Determine the [x, y] coordinate at the center of the cell enclosing the given text.  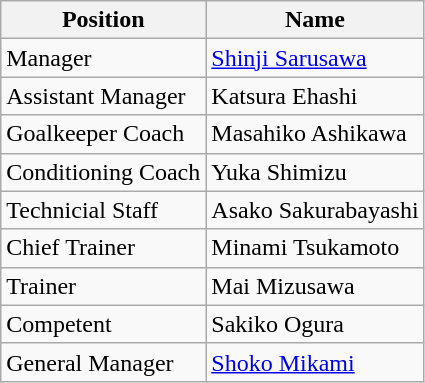
Minami Tsukamoto [315, 248]
Shinji Sarusawa [315, 58]
Assistant Manager [104, 96]
Technicial Staff [104, 210]
Trainer [104, 286]
Conditioning Coach [104, 172]
Asako Sakurabayashi [315, 210]
Masahiko Ashikawa [315, 134]
General Manager [104, 362]
Competent [104, 324]
Name [315, 20]
Sakiko Ogura [315, 324]
Katsura Ehashi [315, 96]
Manager [104, 58]
Chief Trainer [104, 248]
Yuka Shimizu [315, 172]
Position [104, 20]
Goalkeeper Coach [104, 134]
Mai Mizusawa [315, 286]
Shoko Mikami [315, 362]
